Identify which cell holds the provided text, then report its [x, y] central coordinate. 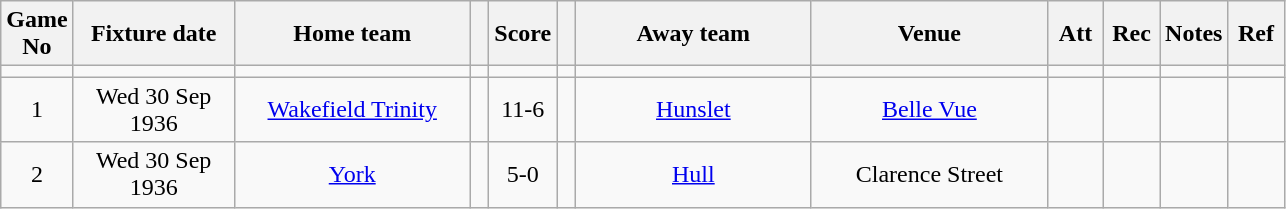
2 [37, 174]
Game No [37, 34]
Wakefield Trinity [352, 110]
York [352, 174]
Rec [1132, 34]
Belle Vue [929, 110]
Fixture date [154, 34]
Ref [1256, 34]
1 [37, 110]
Venue [929, 34]
Home team [352, 34]
Att [1075, 34]
Clarence Street [929, 174]
Away team [693, 34]
Hull [693, 174]
Notes [1194, 34]
Hunslet [693, 110]
Score [523, 34]
11-6 [523, 110]
5-0 [523, 174]
